For the text-containing cell, return its midpoint in (x, y) coordinate format. 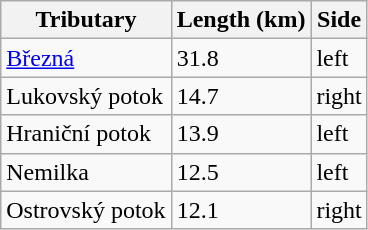
13.9 (241, 134)
12.1 (241, 210)
Lukovský potok (86, 96)
Length (km) (241, 20)
12.5 (241, 172)
Březná (86, 58)
Ostrovský potok (86, 210)
14.7 (241, 96)
Nemilka (86, 172)
Hraniční potok (86, 134)
Side (339, 20)
Tributary (86, 20)
31.8 (241, 58)
